Identify which cell holds the provided text, then report its [x, y] central coordinate. 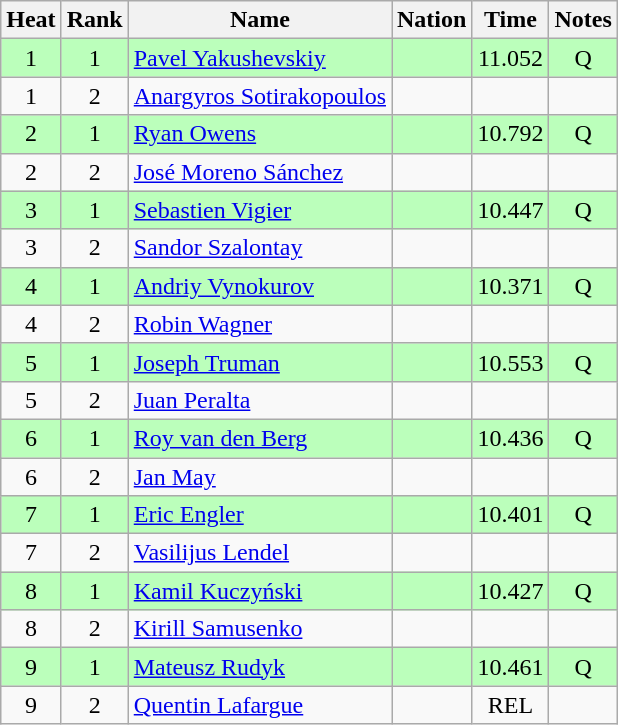
Rank [94, 20]
Kamil Kuczyński [260, 591]
10.553 [510, 362]
Roy van den Berg [260, 438]
Anargyros Sotirakopoulos [260, 96]
10.792 [510, 134]
Joseph Truman [260, 362]
Notes [583, 20]
Kirill Samusenko [260, 629]
Time [510, 20]
Juan Peralta [260, 400]
Vasilijus Lendel [260, 553]
Quentin Lafargue [260, 705]
10.427 [510, 591]
10.436 [510, 438]
Robin Wagner [260, 324]
Mateusz Rudyk [260, 667]
10.401 [510, 515]
Jan May [260, 477]
REL [510, 705]
Name [260, 20]
Eric Engler [260, 515]
Sebastien Vigier [260, 210]
Ryan Owens [260, 134]
Heat [31, 20]
Pavel Yakushevskiy [260, 58]
Andriy Vynokurov [260, 286]
Nation [432, 20]
10.461 [510, 667]
10.447 [510, 210]
10.371 [510, 286]
11.052 [510, 58]
José Moreno Sánchez [260, 172]
Sandor Szalontay [260, 248]
